Identify which cell holds the provided text, then report its (x, y) central coordinate. 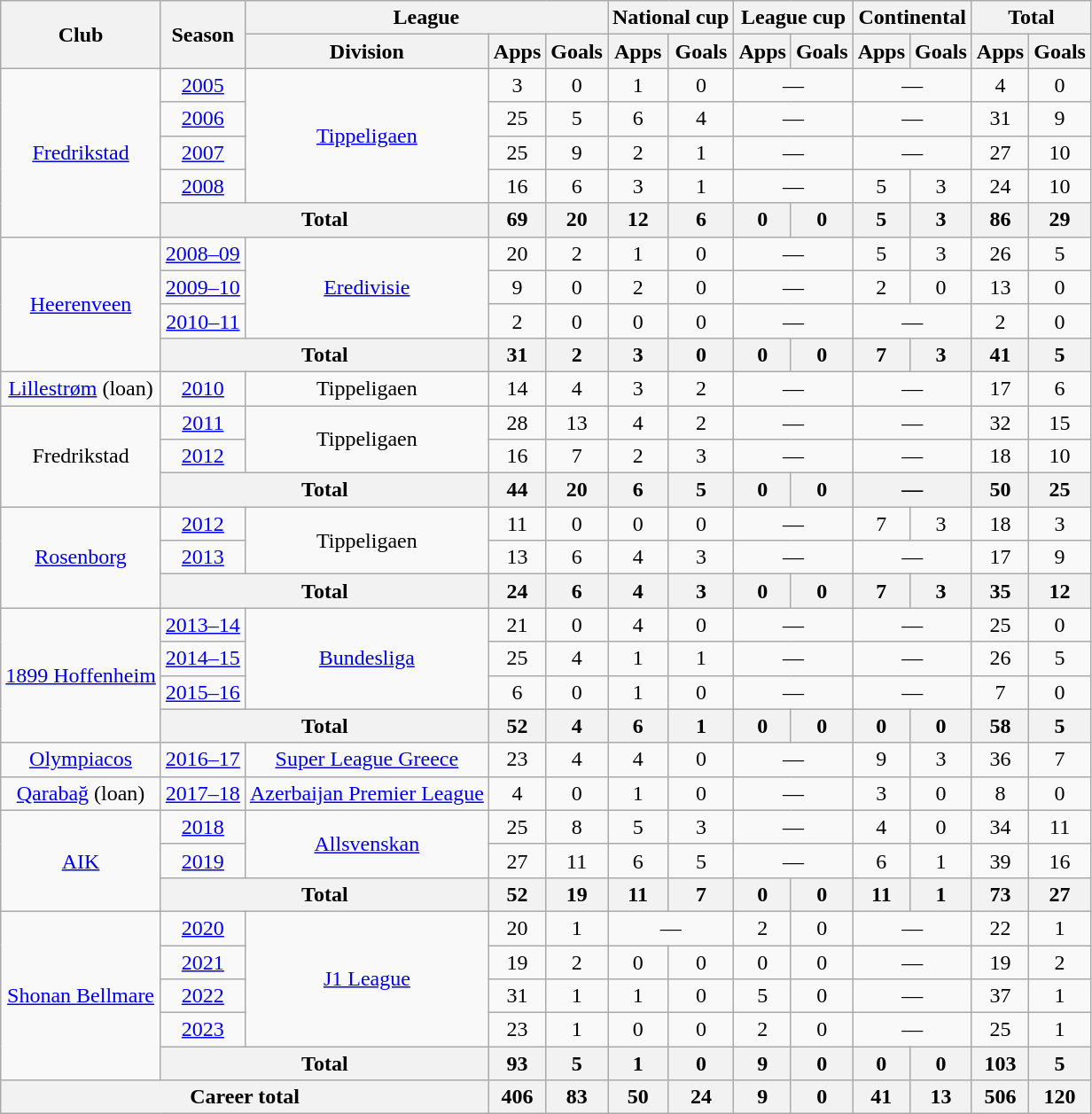
2010–11 (202, 321)
Continental (912, 18)
Olympiacos (82, 760)
103 (1000, 1063)
2010 (202, 388)
2017–18 (202, 793)
120 (1060, 1097)
22 (1000, 928)
2013–14 (202, 625)
Career total (245, 1097)
86 (1000, 220)
32 (1000, 423)
2021 (202, 962)
37 (1000, 996)
44 (517, 490)
28 (517, 423)
2018 (202, 827)
21 (517, 625)
Rosenborg (82, 557)
League (425, 18)
Shonan Bellmare (82, 995)
34 (1000, 827)
2006 (202, 119)
406 (517, 1097)
2013 (202, 557)
15 (1060, 423)
Qarabağ (loan) (82, 793)
Division (367, 51)
2019 (202, 861)
Allsvenskan (367, 844)
2014–15 (202, 658)
League cup (793, 18)
36 (1000, 760)
2023 (202, 1030)
Club (82, 35)
73 (1000, 894)
J1 League (367, 978)
29 (1060, 220)
Azerbaijan Premier League (367, 793)
AIK (82, 861)
69 (517, 220)
14 (517, 388)
2020 (202, 928)
83 (577, 1097)
2007 (202, 152)
2011 (202, 423)
93 (517, 1063)
2008–09 (202, 253)
2005 (202, 85)
Season (202, 35)
Super League Greece (367, 760)
2016–17 (202, 760)
Heerenveen (82, 304)
Lillestrøm (loan) (82, 388)
Eredivisie (367, 287)
1899 Hoffenheim (82, 675)
National cup (671, 18)
2009–10 (202, 287)
39 (1000, 861)
2022 (202, 996)
2015–16 (202, 692)
2008 (202, 186)
58 (1000, 726)
Bundesliga (367, 658)
506 (1000, 1097)
35 (1000, 591)
